Locate the cell with the specified text and output its [x, y] center coordinate. 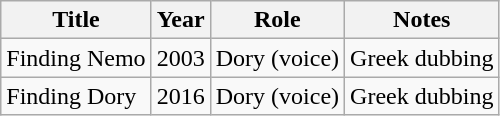
Year [180, 20]
2003 [180, 58]
2016 [180, 96]
Role [277, 20]
Title [76, 20]
Finding Dory [76, 96]
Finding Nemo [76, 58]
Notes [422, 20]
